Scan for the cell matching the given text and deliver its (X, Y) coordinate at center. 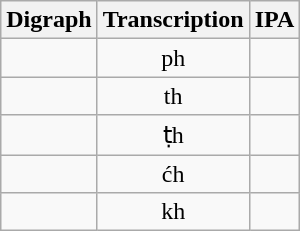
Transcription (173, 20)
ph (173, 58)
Digraph (49, 20)
kh (173, 212)
ćh (173, 173)
th (173, 96)
ṭh (173, 135)
IPA (274, 20)
